Identify which cell holds the provided text, then report its (X, Y) central coordinate. 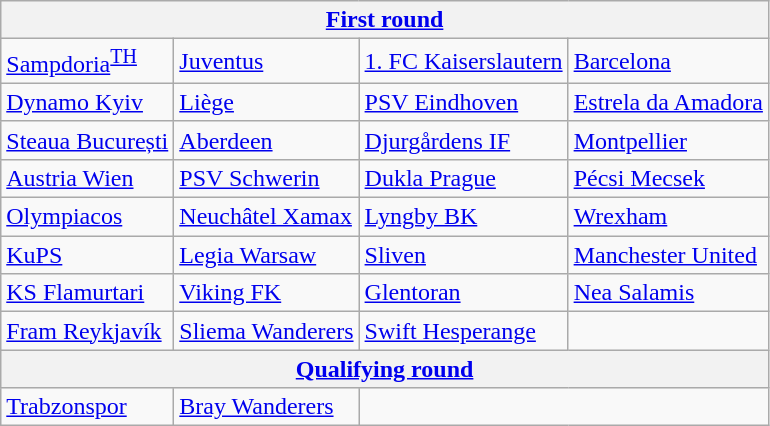
Sliema Wanderers (266, 331)
PSV Eindhoven (464, 102)
Wrexham (668, 217)
Bray Wanderers (266, 407)
Djurgårdens IF (464, 140)
Pécsi Mecsek (668, 178)
Trabzonspor (88, 407)
First round (385, 20)
KS Flamurtari (88, 293)
Barcelona (668, 62)
Montpellier (668, 140)
Qualifying round (385, 369)
Viking FK (266, 293)
Dynamo Kyiv (88, 102)
Juventus (266, 62)
Legia Warsaw (266, 255)
Steaua București (88, 140)
SampdoriaTH (88, 62)
Estrela da Amadora (668, 102)
Dukla Prague (464, 178)
Swift Hesperange (464, 331)
KuPS (88, 255)
Aberdeen (266, 140)
Olympiacos (88, 217)
Nea Salamis (668, 293)
Neuchâtel Xamax (266, 217)
Glentoran (464, 293)
Sliven (464, 255)
Manchester United (668, 255)
Liège (266, 102)
Fram Reykjavík (88, 331)
PSV Schwerin (266, 178)
Lyngby BK (464, 217)
1. FC Kaiserslautern (464, 62)
Austria Wien (88, 178)
